Determine the (x, y) coordinate at the center of the cell enclosing the given text.  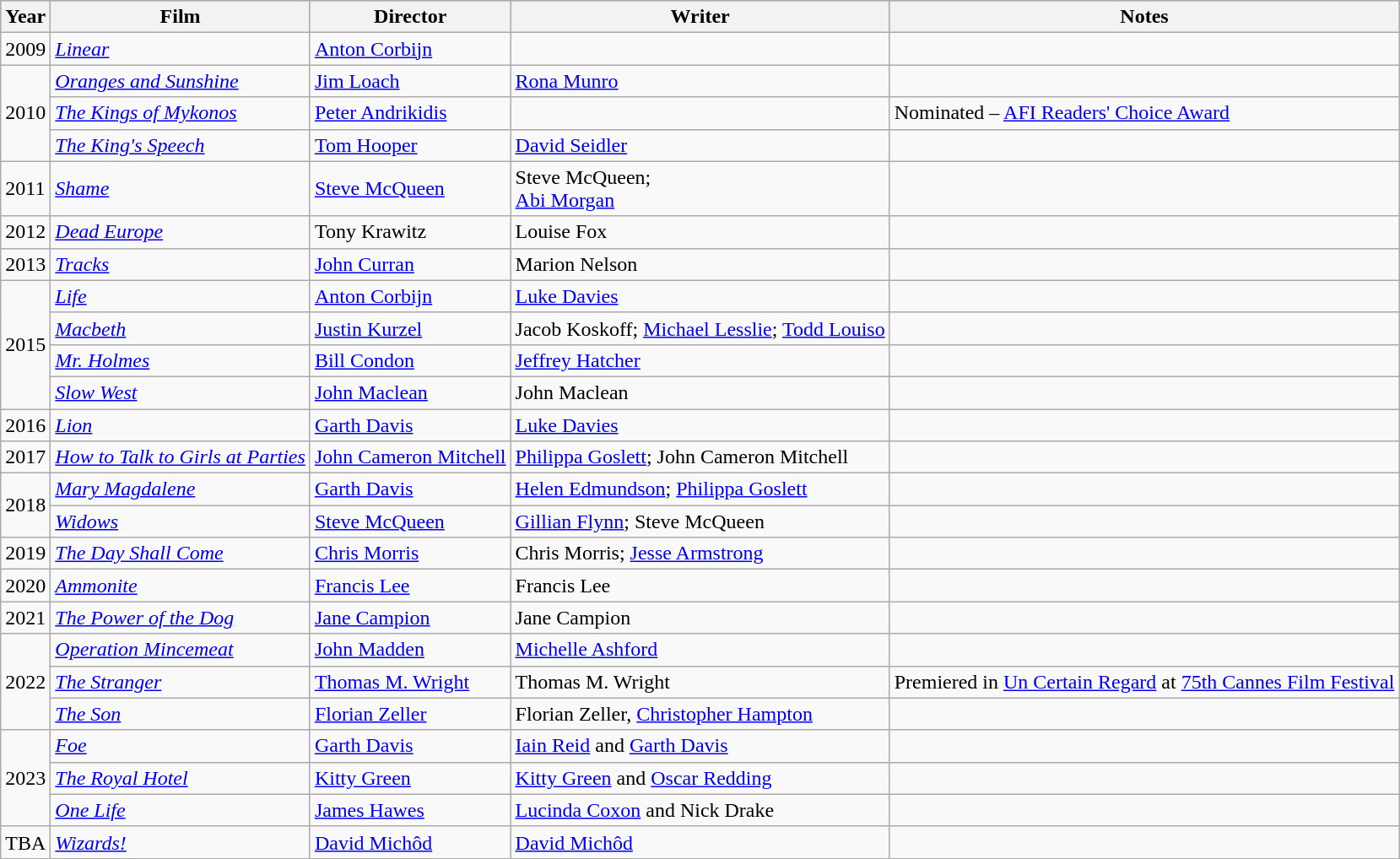
2009 (25, 49)
Foe (181, 746)
John Cameron Mitchell (410, 457)
Life (181, 296)
Florian Zeller (410, 714)
Jacob Koskoff; Michael Lesslie; Todd Louiso (700, 328)
2020 (25, 586)
2019 (25, 554)
Jeffrey Hatcher (700, 360)
Jim Loach (410, 81)
Oranges and Sunshine (181, 81)
Tom Hooper (410, 145)
Gillian Flynn; Steve McQueen (700, 521)
The King's Speech (181, 145)
Steve McQueen;Abi Morgan (700, 189)
Operation Mincemeat (181, 650)
One Life (181, 810)
Lucinda Coxon and Nick Drake (700, 810)
Nominated – AFI Readers' Choice Award (1144, 113)
Mary Magdalene (181, 489)
2023 (25, 778)
Kitty Green (410, 778)
James Hawes (410, 810)
John Madden (410, 650)
Ammonite (181, 586)
Notes (1144, 17)
2012 (25, 232)
The Son (181, 714)
Kitty Green and Oscar Redding (700, 778)
The Royal Hotel (181, 778)
Dead Europe (181, 232)
Tony Krawitz (410, 232)
2022 (25, 682)
Widows (181, 521)
2017 (25, 457)
Chris Morris (410, 554)
2021 (25, 618)
Writer (700, 17)
John Curran (410, 264)
Helen Edmundson; Philippa Goslett (700, 489)
Peter Andrikidis (410, 113)
Marion Nelson (700, 264)
Philippa Goslett; John Cameron Mitchell (700, 457)
Slow West (181, 392)
2015 (25, 344)
2018 (25, 505)
2013 (25, 264)
Tracks (181, 264)
Louise Fox (700, 232)
Year (25, 17)
Florian Zeller, Christopher Hampton (700, 714)
The Kings of Mykonos (181, 113)
Director (410, 17)
The Day Shall Come (181, 554)
Macbeth (181, 328)
Mr. Holmes (181, 360)
2011 (25, 189)
David Seidler (700, 145)
Wizards! (181, 842)
Shame (181, 189)
Michelle Ashford (700, 650)
2016 (25, 424)
Iain Reid and Garth Davis (700, 746)
Lion (181, 424)
Premiered in Un Certain Regard at 75th Cannes Film Festival (1144, 682)
Rona Munro (700, 81)
The Stranger (181, 682)
Justin Kurzel (410, 328)
Film (181, 17)
2010 (25, 113)
Chris Morris; Jesse Armstrong (700, 554)
How to Talk to Girls at Parties (181, 457)
TBA (25, 842)
The Power of the Dog (181, 618)
Bill Condon (410, 360)
Linear (181, 49)
